Locate the cell with the specified text and output its [x, y] center coordinate. 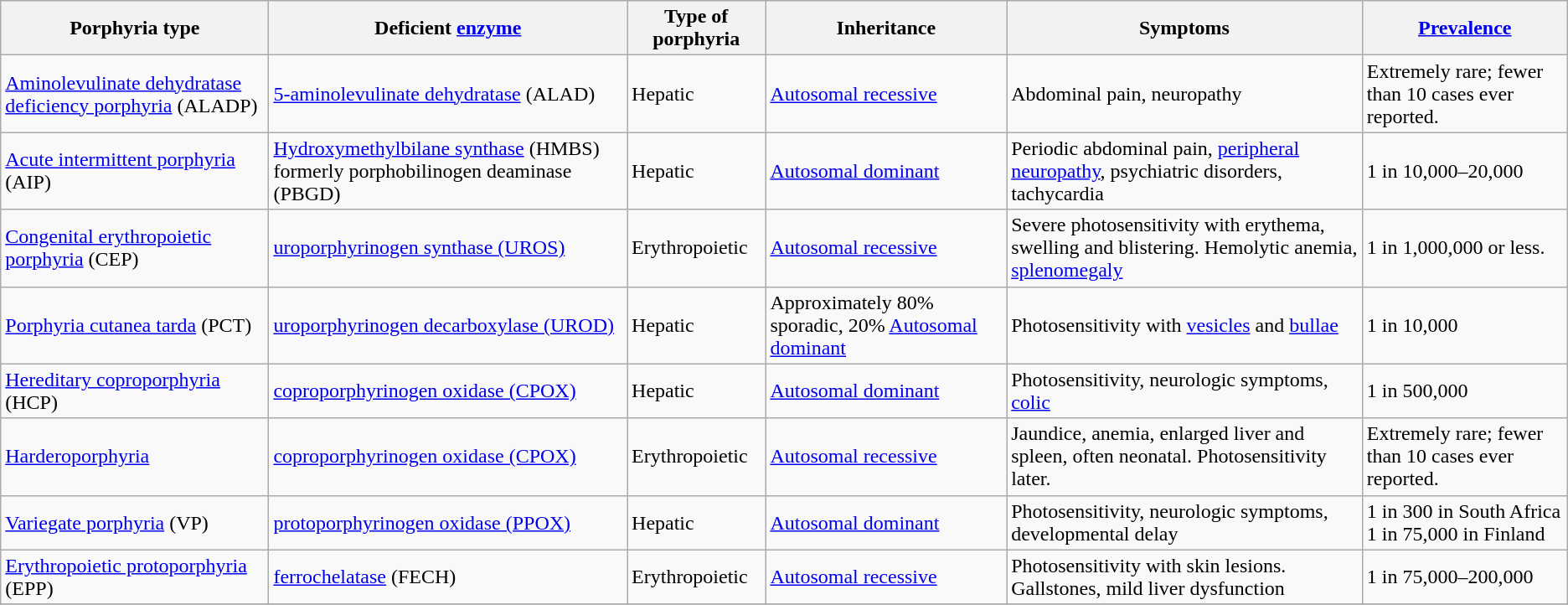
Aminolevulinate dehydratase deficiency porphyria (ALADP) [135, 94]
Severe photosensitivity with erythema, swelling and blistering. Hemolytic anemia, splenomegaly [1184, 248]
Type of porphyria [697, 28]
Inheritance [886, 28]
Photosensitivity, neurologic symptoms, colic [1184, 390]
Symptoms [1184, 28]
Prevalence [1464, 28]
1 in 75,000–200,000 [1464, 577]
Deficient enzyme [448, 28]
Approximately 80% sporadic, 20% Autosomal dominant [886, 325]
Photosensitivity, neurologic symptoms, developmental delay [1184, 523]
Porphyria cutanea tarda (PCT) [135, 325]
Acute intermittent porphyria (AIP) [135, 171]
Variegate porphyria (VP) [135, 523]
Hydroxymethylbilane synthase (HMBS) formerly porphobilinogen deaminase (PBGD) [448, 171]
1 in 500,000 [1464, 390]
1 in 10,000–20,000 [1464, 171]
Harderoporphyria [135, 457]
Congenital erythropoietic porphyria (CEP) [135, 248]
5-aminolevulinate dehydratase (ALAD) [448, 94]
uroporphyrinogen synthase (UROS) [448, 248]
1 in 10,000 [1464, 325]
Porphyria type [135, 28]
1 in 300 in South Africa1 in 75,000 in Finland [1464, 523]
Periodic abdominal pain, peripheral neuropathy, psychiatric disorders, tachycardia [1184, 171]
Photosensitivity with skin lesions. Gallstones, mild liver dysfunction [1184, 577]
Jaundice, anemia, enlarged liver and spleen, often neonatal. Photosensitivity later. [1184, 457]
ferrochelatase (FECH) [448, 577]
uroporphyrinogen decarboxylase (UROD) [448, 325]
protoporphyrinogen oxidase (PPOX) [448, 523]
1 in 1,000,000 or less. [1464, 248]
Hereditary coproporphyria (HCP) [135, 390]
Photosensitivity with vesicles and bullae [1184, 325]
Abdominal pain, neuropathy [1184, 94]
Erythropoietic protoporphyria (EPP) [135, 577]
